Provide the [X, Y] coordinate of the cell's center where the given text is located.  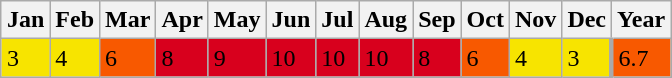
Feb [75, 20]
Sep [437, 20]
Nov [535, 20]
May [237, 20]
Jul [338, 20]
Jun [291, 20]
Apr [182, 20]
Aug [386, 20]
6.7 [642, 58]
Year [642, 20]
Jan [25, 20]
Oct [485, 20]
Mar [128, 20]
9 [237, 58]
Dec [587, 20]
